Find where the given text appears and provide that cell's center as [X, Y] coordinate. 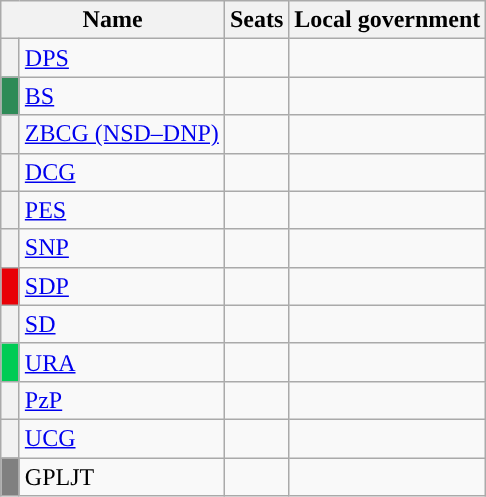
DCG [122, 172]
Seats [256, 20]
UCG [122, 438]
SD [122, 324]
Local government [388, 20]
SNP [122, 248]
PES [122, 210]
PzP [122, 400]
SDP [122, 286]
DPS [122, 58]
GPLJT [122, 477]
URA [122, 362]
Name [113, 20]
ZBCG (NSD–DNP) [122, 134]
BS [122, 96]
